Find where the given text appears and provide that cell's center as [x, y] coordinate. 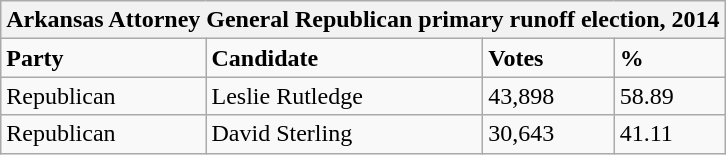
41.11 [670, 134]
Candidate [344, 58]
Party [104, 58]
Arkansas Attorney General Republican primary runoff election, 2014 [363, 20]
43,898 [548, 96]
Leslie Rutledge [344, 96]
% [670, 58]
58.89 [670, 96]
Votes [548, 58]
David Sterling [344, 134]
30,643 [548, 134]
